Locate the cell with the specified text and output its (x, y) center coordinate. 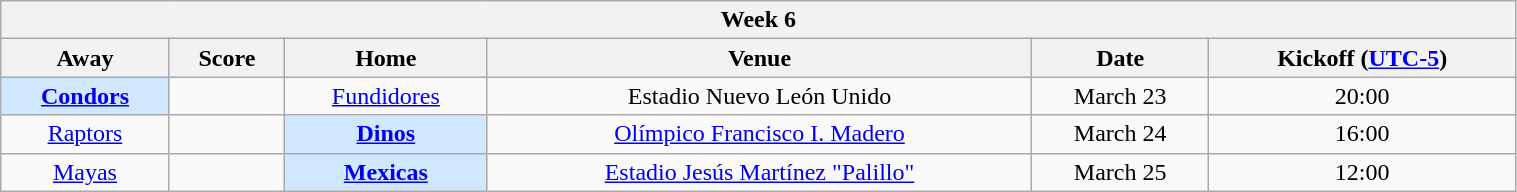
Estadio Nuevo León Unido (760, 96)
12:00 (1362, 172)
Date (1120, 58)
Dinos (386, 134)
Kickoff (UTC-5) (1362, 58)
Fundidores (386, 96)
Estadio Jesús Martínez "Palillo" (760, 172)
Venue (760, 58)
20:00 (1362, 96)
Olímpico Francisco I. Madero (760, 134)
16:00 (1362, 134)
March 23 (1120, 96)
Away (85, 58)
March 24 (1120, 134)
Raptors (85, 134)
Mexicas (386, 172)
March 25 (1120, 172)
Home (386, 58)
Condors (85, 96)
Week 6 (758, 20)
Mayas (85, 172)
Score (226, 58)
